Return the [X, Y] coordinate for the center point of the cell that contains the specified text.  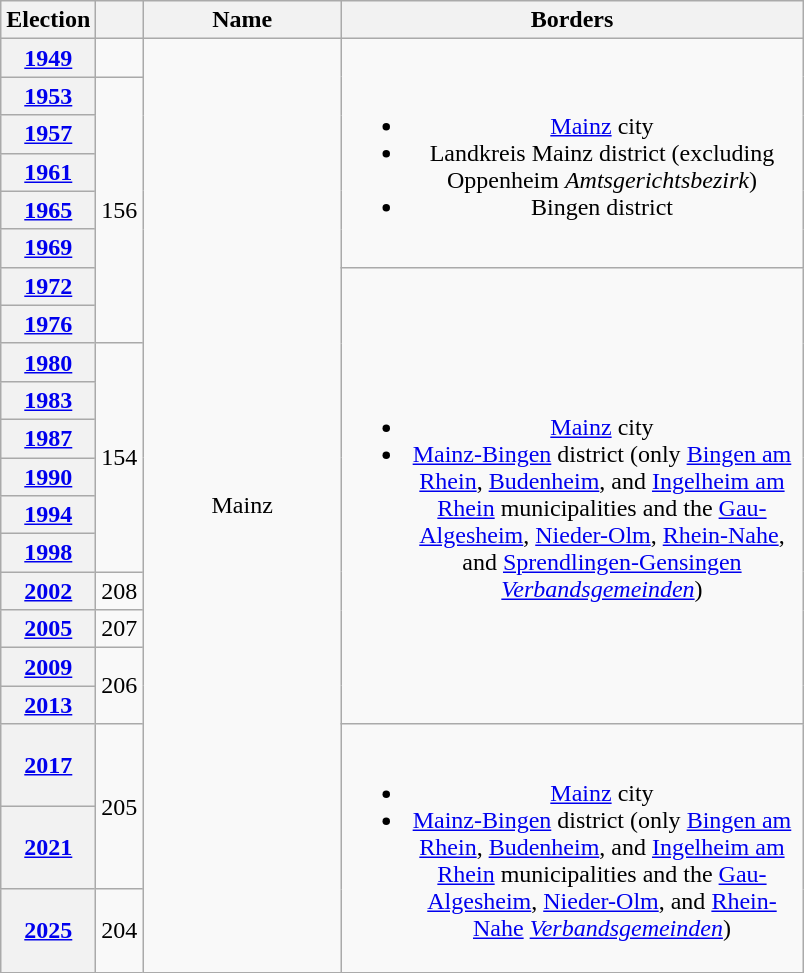
Election [48, 20]
1987 [48, 438]
2025 [48, 930]
1980 [48, 362]
2005 [48, 629]
1983 [48, 400]
154 [120, 457]
2002 [48, 591]
1953 [48, 96]
206 [120, 686]
Mainz [242, 506]
2009 [48, 667]
2013 [48, 705]
204 [120, 930]
Name [242, 20]
1957 [48, 134]
1994 [48, 515]
2021 [48, 848]
207 [120, 629]
Mainz cityLandkreis Mainz district (excluding Oppenheim Amtsgerichtsbezirk)Bingen district [572, 153]
205 [120, 806]
1998 [48, 553]
1976 [48, 324]
1972 [48, 286]
1949 [48, 58]
1965 [48, 210]
1990 [48, 477]
1969 [48, 248]
Borders [572, 20]
156 [120, 210]
208 [120, 591]
1961 [48, 172]
2017 [48, 766]
